Determine the (x, y) coordinate at the center of the cell enclosing the given text.  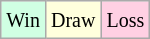
Loss (126, 20)
Win (24, 20)
Draw (72, 20)
